Find where the given text appears and provide that cell's center as (X, Y) coordinate. 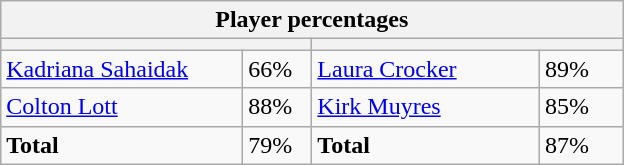
85% (580, 107)
Kirk Muyres (426, 107)
Kadriana Sahaidak (122, 69)
87% (580, 145)
79% (278, 145)
66% (278, 69)
88% (278, 107)
Laura Crocker (426, 69)
Colton Lott (122, 107)
89% (580, 69)
Player percentages (312, 20)
